Find where the given text appears and provide that cell's center as (X, Y) coordinate. 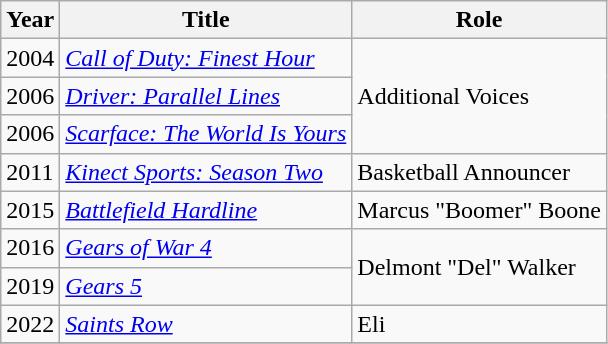
Saints Row (206, 324)
Marcus "Boomer" Boone (480, 210)
2004 (30, 58)
Battlefield Hardline (206, 210)
2022 (30, 324)
2019 (30, 286)
2015 (30, 210)
Role (480, 20)
Driver: Parallel Lines (206, 96)
Additional Voices (480, 96)
Scarface: The World Is Yours (206, 134)
Gears of War 4 (206, 248)
Kinect Sports: Season Two (206, 172)
2011 (30, 172)
Gears 5 (206, 286)
Delmont "Del" Walker (480, 267)
Call of Duty: Finest Hour (206, 58)
Year (30, 20)
2016 (30, 248)
Title (206, 20)
Basketball Announcer (480, 172)
Eli (480, 324)
